Pinpoint the cell where the given text exists, returning its [x, y] midpoint coordinate. 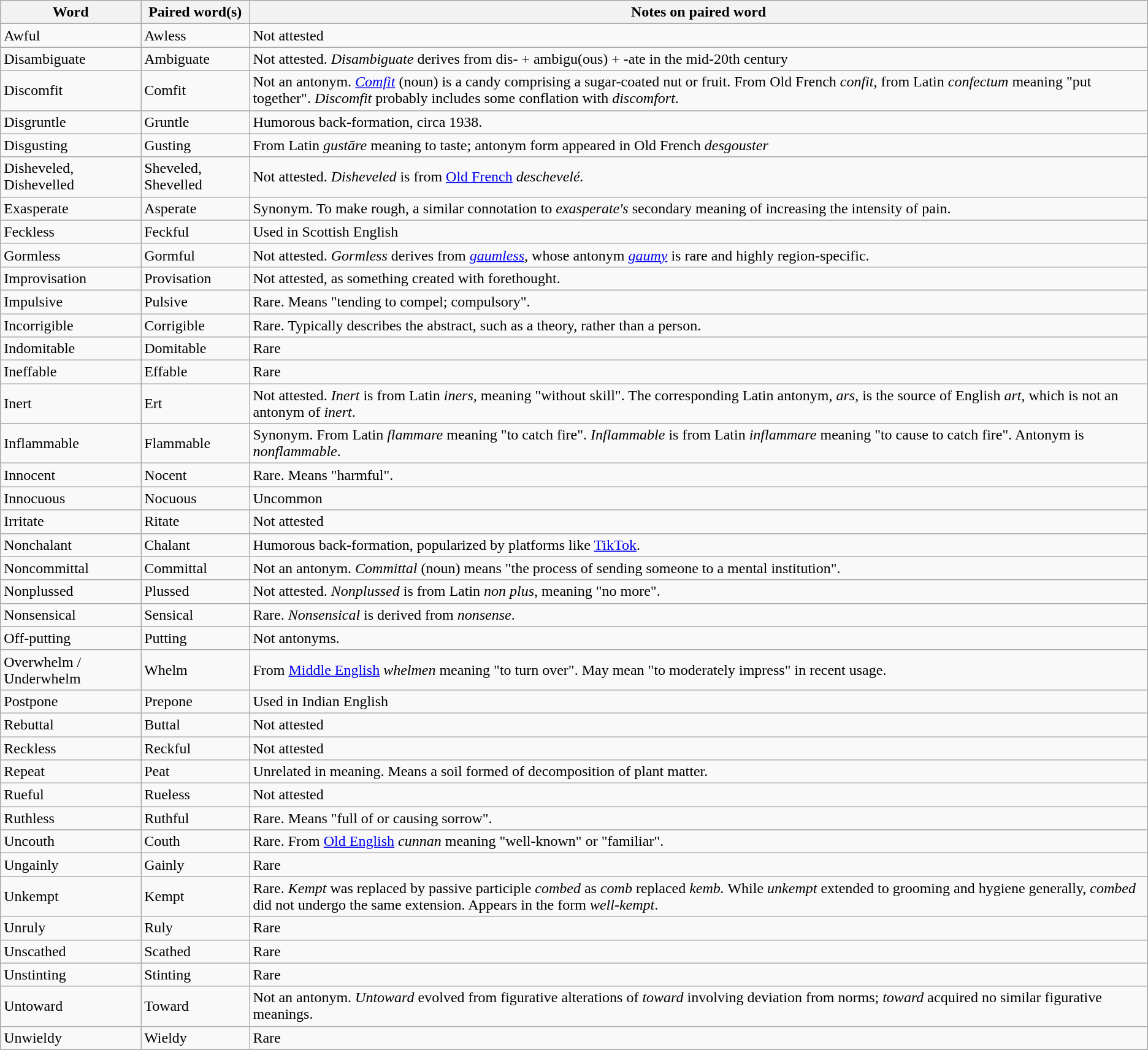
Awful [71, 36]
Rueless [195, 795]
Rebuttal [71, 725]
Rare. Means "tending to compel; compulsory". [698, 302]
Uncouth [71, 842]
Unscathed [71, 951]
Untoward [71, 1006]
Rare. Typically describes the abstract, such as a theory, rather than a person. [698, 325]
Ruthless [71, 818]
Postpone [71, 701]
Not attested. Nonplussed is from Latin non plus, meaning "no more". [698, 592]
Unrelated in meaning. Means a soil formed of decomposition of plant matter. [698, 772]
Committal [195, 568]
Couth [195, 842]
Unruly [71, 928]
Plussed [195, 592]
Innocuous [71, 498]
Gormless [71, 255]
Irritate [71, 522]
Asperate [195, 208]
Noncommittal [71, 568]
Uncommon [698, 498]
Unwieldy [71, 1038]
Notes on paired word [698, 12]
Nocent [195, 475]
Effable [195, 372]
Provisation [195, 278]
Not attested. Disambiguate derives from dis- + ambigu(ous) + -ate in the mid-20th century [698, 59]
Domitable [195, 349]
Nonsensical [71, 615]
Awless [195, 36]
Reckful [195, 748]
From Middle English whelmen meaning "to turn over". May mean "to moderately impress" in recent usage. [698, 669]
Not attested, as something created with forethought. [698, 278]
Disgusting [71, 145]
Reckless [71, 748]
Ruly [195, 928]
Not attested. Gormless derives from gaumless, whose antonym gaumy is rare and highly region-specific. [698, 255]
Scathed [195, 951]
Ritate [195, 522]
Synonym. To make rough, a similar connotation to exasperate's secondary meaning of increasing the intensity of pain. [698, 208]
Gainly [195, 865]
Flammable [195, 444]
Wieldy [195, 1038]
Disheveled, Dishevelled [71, 177]
Not an antonym. Committal (noun) means "the process of sending someone to a mental institution". [698, 568]
Rare. Nonsensical is derived from nonsense. [698, 615]
Overwhelm / Underwhelm [71, 669]
Gusting [195, 145]
Disambiguate [71, 59]
Buttal [195, 725]
Ungainly [71, 865]
Toward [195, 1006]
Sheveled, Shevelled [195, 177]
Feckless [71, 232]
Rare. Means "full of or causing sorrow". [698, 818]
Whelm [195, 669]
Stinting [195, 975]
From Latin gustāre meaning to taste; antonym form appeared in Old French desgouster [698, 145]
Used in Indian English [698, 701]
Word [71, 12]
Comfit [195, 91]
Sensical [195, 615]
Ineffable [71, 372]
Nonchalant [71, 545]
Unstinting [71, 975]
Humorous back-formation, circa 1938. [698, 122]
Inert [71, 403]
Kempt [195, 896]
Improvisation [71, 278]
Off-putting [71, 638]
Rueful [71, 795]
Chalant [195, 545]
Paired word(s) [195, 12]
Discomfit [71, 91]
Used in Scottish English [698, 232]
Incorrigible [71, 325]
Nocuous [195, 498]
Ambiguate [195, 59]
Ert [195, 403]
Nonplussed [71, 592]
Innocent [71, 475]
Gruntle [195, 122]
Humorous back-formation, popularized by platforms like TikTok. [698, 545]
Synonym. From Latin flammare meaning "to catch fire". Inflammable is from Latin inflammare meaning "to cause to catch fire". Antonym is nonflammable. [698, 444]
Gormful [195, 255]
Feckful [195, 232]
Corrigible [195, 325]
Putting [195, 638]
Disgruntle [71, 122]
Impulsive [71, 302]
Rare. From Old English cunnan meaning "well-known" or "familiar". [698, 842]
Exasperate [71, 208]
Indomitable [71, 349]
Repeat [71, 772]
Pulsive [195, 302]
Ruthful [195, 818]
Unkempt [71, 896]
Peat [195, 772]
Not antonyms. [698, 638]
Not attested. Disheveled is from Old French deschevelé. [698, 177]
Prepone [195, 701]
Inflammable [71, 444]
Rare. Means "harmful". [698, 475]
